Return the (x, y) coordinate for the center point of the cell that contains the specified text.  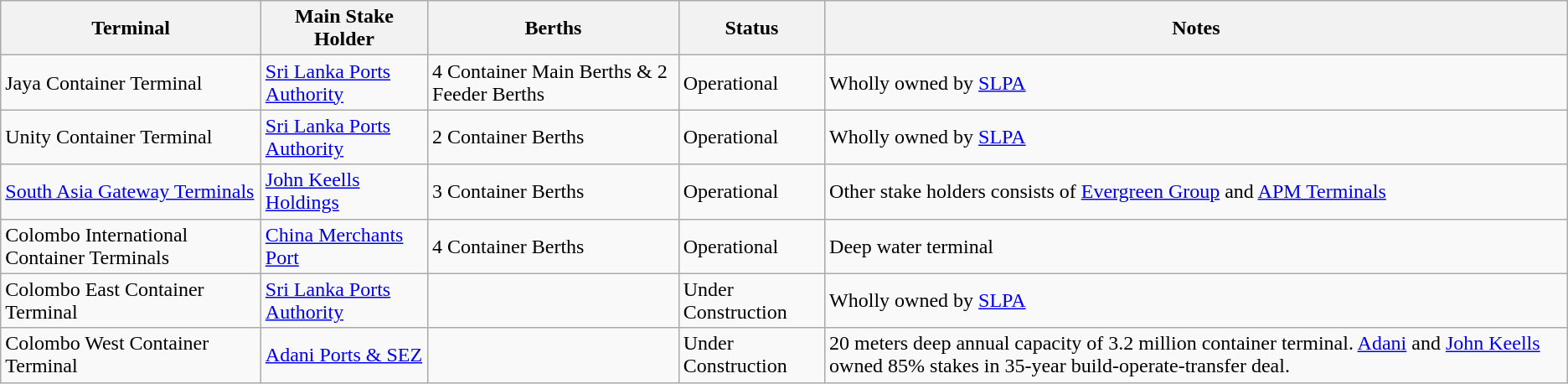
Unity Container Terminal (131, 138)
Deep water terminal (1196, 246)
20 meters deep annual capacity of 3.2 million container terminal. Adani and John Keells owned 85% stakes in 35-year build-operate-transfer deal. (1196, 355)
Main Stake Holder (343, 29)
3 Container Berths (554, 191)
Status (751, 29)
4 Container Berths (554, 246)
South Asia Gateway Terminals (131, 191)
Jaya Container Terminal (131, 82)
Colombo East Container Terminal (131, 300)
Notes (1196, 29)
Terminal (131, 29)
4 Container Main Berths & 2 Feeder Berths (554, 82)
Other stake holders consists of Evergreen Group and APM Terminals (1196, 191)
Berths (554, 29)
Colombo International Container Terminals (131, 246)
2 Container Berths (554, 138)
Adani Ports & SEZ (343, 355)
China Merchants Port (343, 246)
John Keells Holdings (343, 191)
Colombo West Container Terminal (131, 355)
